From the cell containing the given text, extract its center point as [x, y] coordinate. 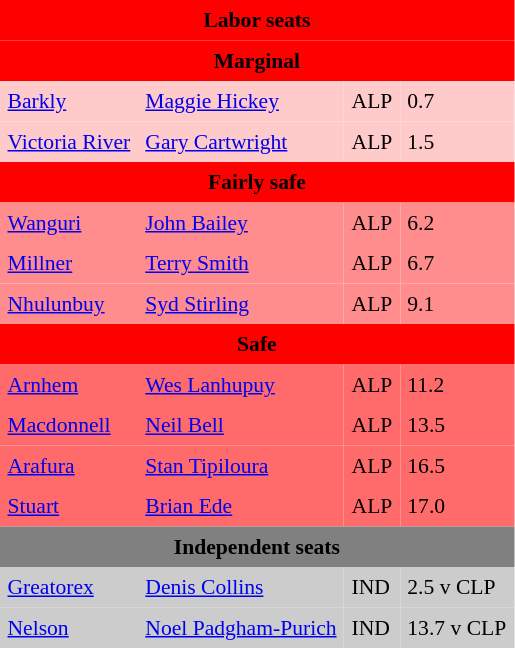
11.2 [457, 384]
Safe [257, 344]
Marginal [257, 60]
Noel Padgham-Purich [241, 627]
Macdonnell [69, 425]
9.1 [457, 303]
Victoria River [69, 141]
John Bailey [241, 222]
Denis Collins [241, 587]
Barkly [69, 101]
Nhulunbuy [69, 303]
Nelson [69, 627]
Independent seats [257, 546]
2.5 v CLP [457, 587]
0.7 [457, 101]
16.5 [457, 465]
Wanguri [69, 222]
Brian Ede [241, 506]
Terry Smith [241, 263]
Gary Cartwright [241, 141]
Millner [69, 263]
Arnhem [69, 384]
Syd Stirling [241, 303]
13.7 v CLP [457, 627]
6.2 [457, 222]
Arafura [69, 465]
Stan Tipiloura [241, 465]
13.5 [457, 425]
1.5 [457, 141]
Maggie Hickey [241, 101]
Neil Bell [241, 425]
Labor seats [257, 20]
Stuart [69, 506]
6.7 [457, 263]
Greatorex [69, 587]
Wes Lanhupuy [241, 384]
Fairly safe [257, 182]
17.0 [457, 506]
